Pinpoint the cell where the given text exists, returning its (X, Y) midpoint coordinate. 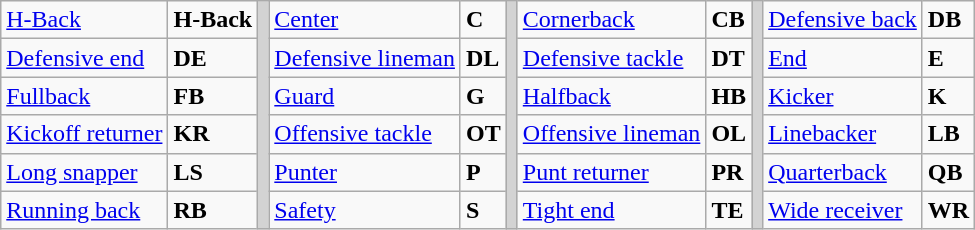
CB (729, 20)
Punter (365, 172)
Halfback (612, 96)
HB (729, 96)
Offensive tackle (365, 134)
TE (729, 210)
DT (729, 58)
K (948, 96)
Linebacker (843, 134)
S (483, 210)
Tight end (612, 210)
Defensive lineman (365, 58)
WR (948, 210)
QB (948, 172)
LS (213, 172)
OL (729, 134)
LB (948, 134)
Offensive lineman (612, 134)
DB (948, 20)
Long snapper (84, 172)
PR (729, 172)
C (483, 20)
Quarterback (843, 172)
G (483, 96)
Fullback (84, 96)
Kicker (843, 96)
P (483, 172)
End (843, 58)
RB (213, 210)
Defensive end (84, 58)
DL (483, 58)
Cornerback (612, 20)
KR (213, 134)
Wide receiver (843, 210)
Running back (84, 210)
Defensive back (843, 20)
OT (483, 134)
Defensive tackle (612, 58)
DE (213, 58)
FB (213, 96)
Center (365, 20)
Safety (365, 210)
Guard (365, 96)
Punt returner (612, 172)
E (948, 58)
Kickoff returner (84, 134)
